Provide the [x, y] coordinate of the cell's center where the given text is located.  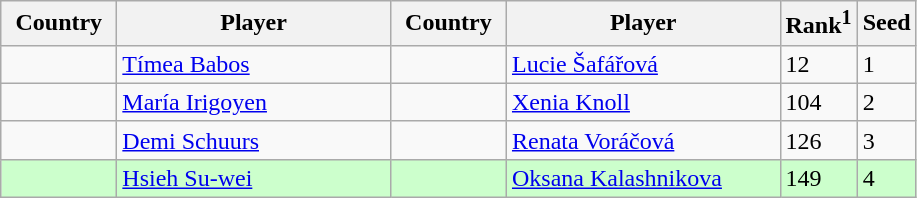
104 [818, 102]
Xenia Knoll [643, 102]
Oksana Kalashnikova [643, 178]
3 [886, 140]
149 [818, 178]
Demi Schuurs [254, 140]
2 [886, 102]
Seed [886, 24]
Lucie Šafářová [643, 64]
Tímea Babos [254, 64]
4 [886, 178]
Rank1 [818, 24]
126 [818, 140]
1 [886, 64]
María Irigoyen [254, 102]
Renata Voráčová [643, 140]
Hsieh Su-wei [254, 178]
12 [818, 64]
